Find where the given text appears and provide that cell's center as (X, Y) coordinate. 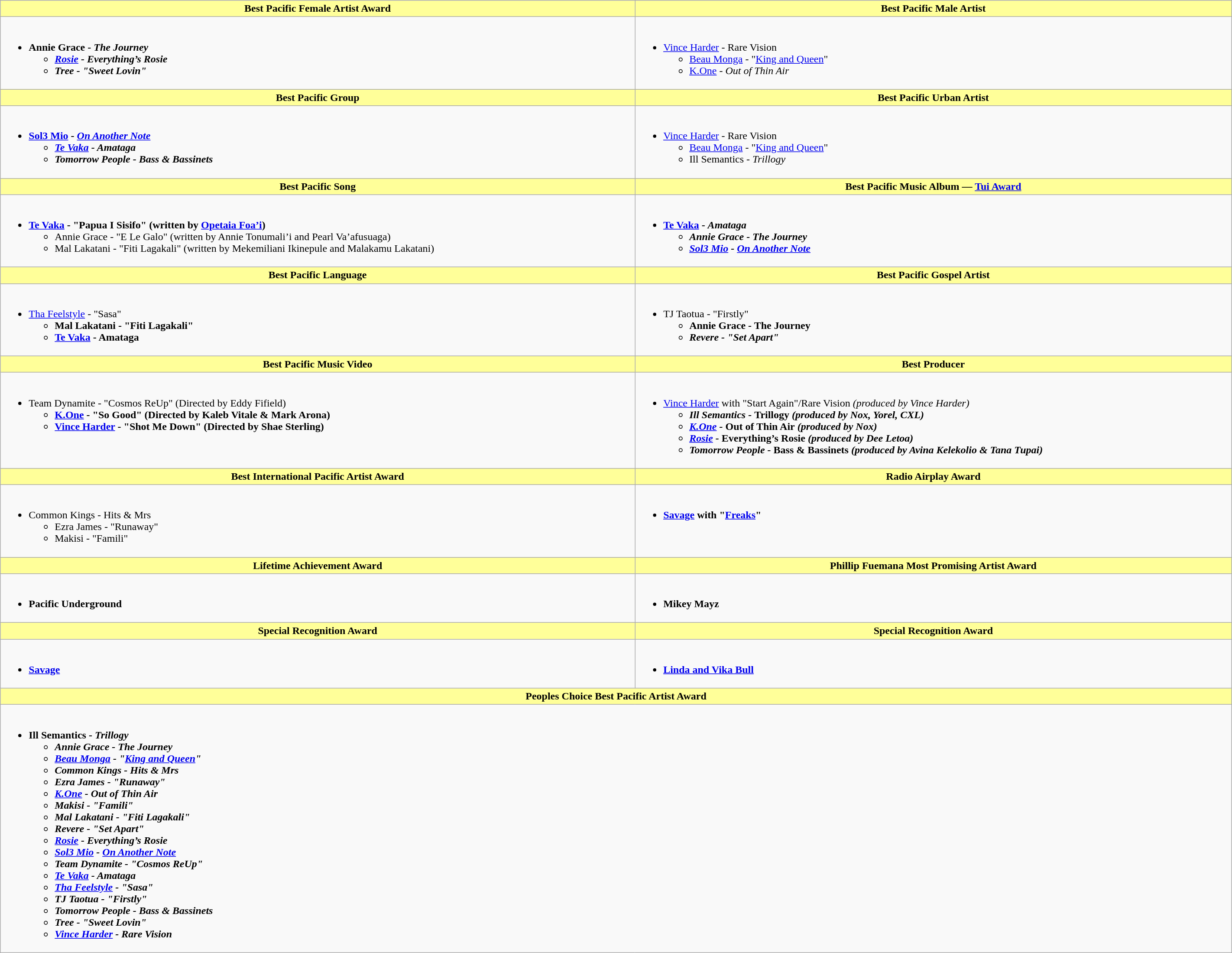
Best Producer (934, 364)
Best Pacific Music Album — Tui Award (934, 186)
TJ Taotua - "Firstly"Annie Grace - The JourneyRevere - "Set Apart" (934, 320)
Common Kings - Hits & MrsEzra James - "Runaway"Makisi - "Famili" (318, 521)
Savage (318, 664)
Vince Harder - Rare VisionBeau Monga - "King and Queen"Ill Semantics - Trillogy (934, 142)
Best Pacific Male Artist (934, 9)
Vince Harder - Rare VisionBeau Monga - "King and Queen"K.One - Out of Thin Air (934, 53)
Mikey Mayz (934, 598)
Best Pacific Language (318, 275)
Best Pacific Gospel Artist (934, 275)
Best Pacific Group (318, 98)
Annie Grace - The JourneyRosie - Everything’s RosieTree - "Sweet Lovin" (318, 53)
Savage with "Freaks" (934, 521)
Pacific Underground (318, 598)
Best Pacific Urban Artist (934, 98)
Te Vaka - AmatagaAnnie Grace - The JourneySol3 Mio - On Another Note (934, 231)
Best Pacific Music Video (318, 364)
Tha Feelstyle - "Sasa"Mal Lakatani - "Fiti Lagakali"Te Vaka - Amataga (318, 320)
Sol3 Mio - On Another NoteTe Vaka - AmatagaTomorrow People - Bass & Bassinets (318, 142)
Lifetime Achievement Award (318, 566)
Peoples Choice Best Pacific Artist Award (616, 696)
Linda and Vika Bull (934, 664)
Radio Airplay Award (934, 476)
Best Pacific Female Artist Award (318, 9)
Best Pacific Song (318, 186)
Phillip Fuemana Most Promising Artist Award (934, 566)
Best International Pacific Artist Award (318, 476)
